Scan for the cell matching the given text and deliver its [x, y] coordinate at center. 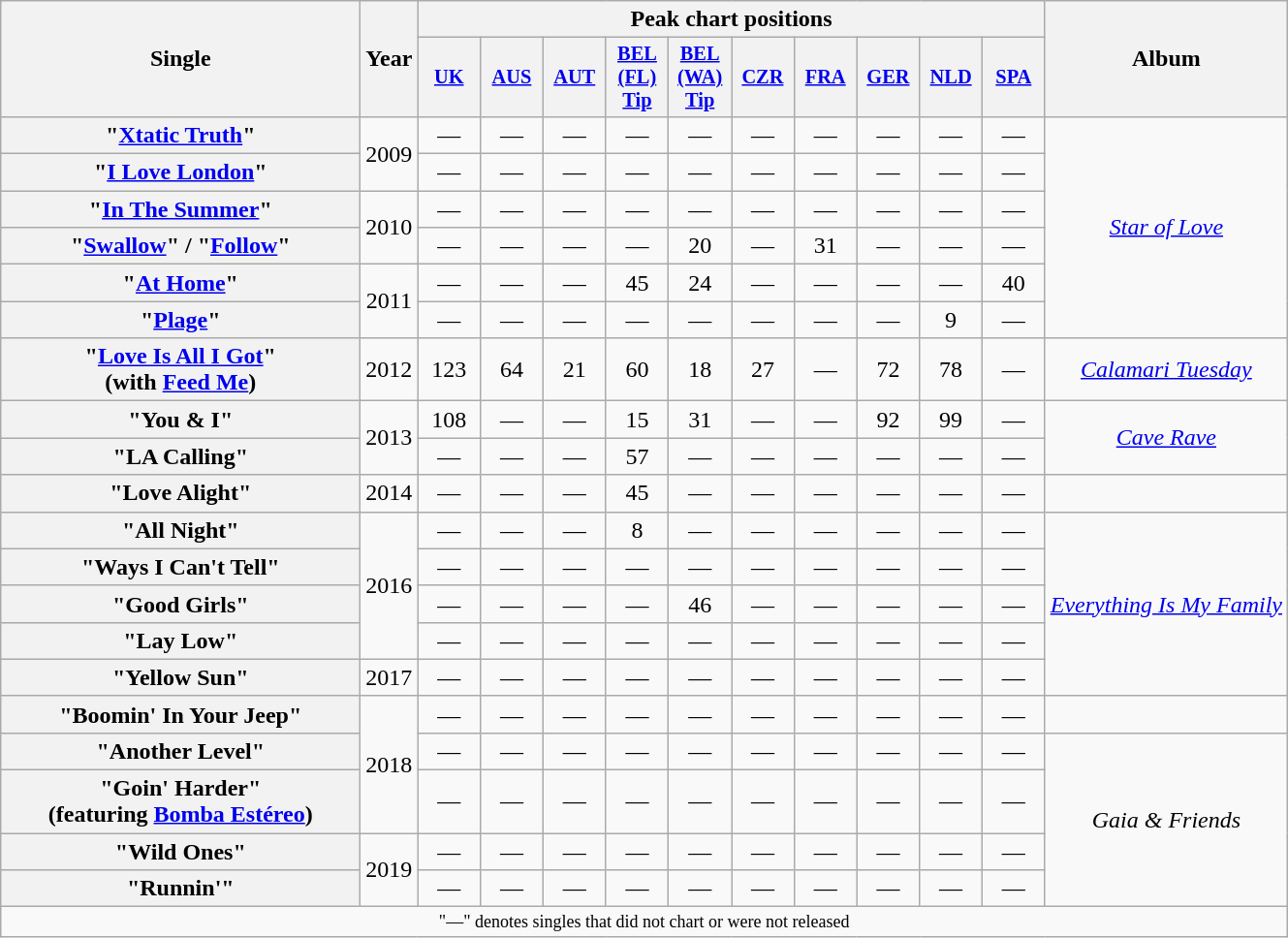
"Plage" [180, 320]
27 [764, 370]
Album [1166, 59]
"Xtatic Truth" [180, 135]
15 [638, 420]
2010 [390, 228]
AUS [512, 78]
"Runnin'" [180, 889]
46 [700, 604]
"Wild Ones" [180, 852]
Single [180, 59]
2012 [390, 370]
20 [700, 246]
GER [888, 78]
2009 [390, 153]
9 [952, 320]
2018 [390, 764]
CZR [764, 78]
64 [512, 370]
"—" denotes singles that did not chart or were not released [644, 922]
"I Love London" [180, 172]
FRA [826, 78]
"Another Level" [180, 751]
"Yellow Sun" [180, 677]
2016 [390, 585]
21 [574, 370]
"Lay Low" [180, 641]
"Swallow" / "Follow" [180, 246]
40 [1014, 283]
Year [390, 59]
"Ways I Can't Tell" [180, 567]
"Goin' Harder"(featuring Bomba Estéreo) [180, 802]
2011 [390, 301]
18 [700, 370]
"Good Girls" [180, 604]
"At Home" [180, 283]
"LA Calling" [180, 456]
Gaia & Friends [1166, 820]
"Boomin' In Your Jeep" [180, 714]
Calamari Tuesday [1166, 370]
123 [450, 370]
Cave Rave [1166, 438]
2013 [390, 438]
78 [952, 370]
57 [638, 456]
8 [638, 530]
"You & I" [180, 420]
SPA [1014, 78]
NLD [952, 78]
BEL(FL)Tip [638, 78]
"All Night" [180, 530]
24 [700, 283]
Peak chart positions [731, 19]
72 [888, 370]
AUT [574, 78]
Everything Is My Family [1166, 604]
2017 [390, 677]
92 [888, 420]
2019 [390, 870]
60 [638, 370]
108 [450, 420]
"Love Alight" [180, 493]
UK [450, 78]
2014 [390, 493]
"In The Summer" [180, 209]
99 [952, 420]
BEL(WA)Tip [700, 78]
"Love Is All I Got"(with Feed Me) [180, 370]
Star of Love [1166, 227]
